Scan for the cell matching the given text and deliver its (X, Y) coordinate at center. 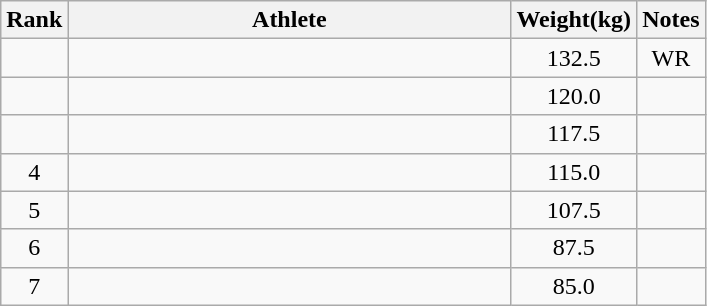
85.0 (574, 286)
4 (34, 172)
Athlete (290, 20)
132.5 (574, 58)
7 (34, 286)
120.0 (574, 96)
107.5 (574, 210)
WR (671, 58)
117.5 (574, 134)
6 (34, 248)
115.0 (574, 172)
5 (34, 210)
Rank (34, 20)
87.5 (574, 248)
Weight(kg) (574, 20)
Notes (671, 20)
